Scan for the cell matching the given text and deliver its [x, y] coordinate at center. 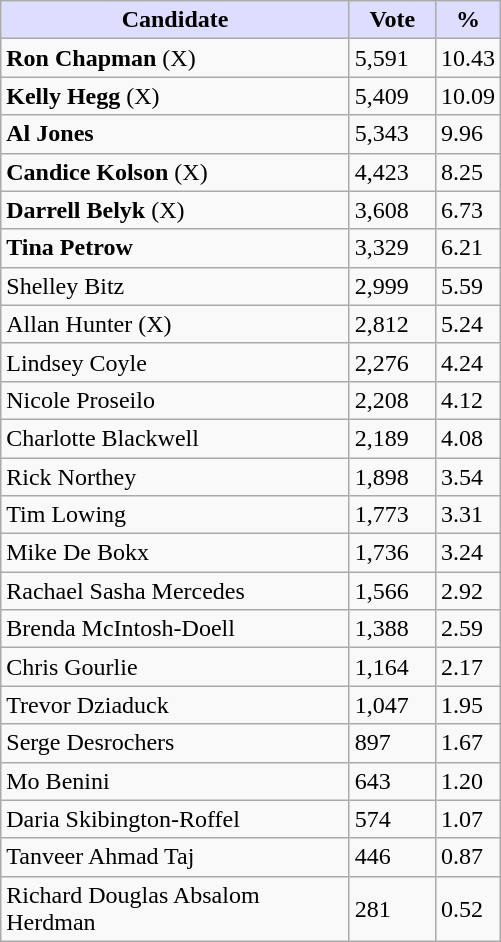
1,898 [392, 477]
Mo Benini [176, 781]
6.21 [468, 248]
5,343 [392, 134]
Richard Douglas Absalom Herdman [176, 908]
4,423 [392, 172]
Candice Kolson (X) [176, 172]
Tim Lowing [176, 515]
1.20 [468, 781]
Charlotte Blackwell [176, 438]
2,999 [392, 286]
Tina Petrow [176, 248]
5.24 [468, 324]
2,208 [392, 400]
1,566 [392, 591]
0.52 [468, 908]
5,591 [392, 58]
2,812 [392, 324]
5.59 [468, 286]
1,773 [392, 515]
1.07 [468, 819]
Lindsey Coyle [176, 362]
9.96 [468, 134]
Allan Hunter (X) [176, 324]
3.24 [468, 553]
Chris Gourlie [176, 667]
Darrell Belyk (X) [176, 210]
Mike De Bokx [176, 553]
897 [392, 743]
1,047 [392, 705]
Candidate [176, 20]
574 [392, 819]
4.12 [468, 400]
3,608 [392, 210]
2.59 [468, 629]
281 [392, 908]
1,736 [392, 553]
Ron Chapman (X) [176, 58]
10.43 [468, 58]
Kelly Hegg (X) [176, 96]
2.92 [468, 591]
2,189 [392, 438]
5,409 [392, 96]
Shelley Bitz [176, 286]
Tanveer Ahmad Taj [176, 857]
1,164 [392, 667]
3,329 [392, 248]
1,388 [392, 629]
1.67 [468, 743]
Brenda McIntosh-Doell [176, 629]
6.73 [468, 210]
0.87 [468, 857]
Serge Desrochers [176, 743]
% [468, 20]
1.95 [468, 705]
3.54 [468, 477]
Rick Northey [176, 477]
10.09 [468, 96]
4.08 [468, 438]
2,276 [392, 362]
643 [392, 781]
446 [392, 857]
Al Jones [176, 134]
2.17 [468, 667]
4.24 [468, 362]
8.25 [468, 172]
3.31 [468, 515]
Trevor Dziaduck [176, 705]
Daria Skibington-Roffel [176, 819]
Vote [392, 20]
Nicole Proseilo [176, 400]
Rachael Sasha Mercedes [176, 591]
